From the cell containing the given text, extract its center point as (X, Y) coordinate. 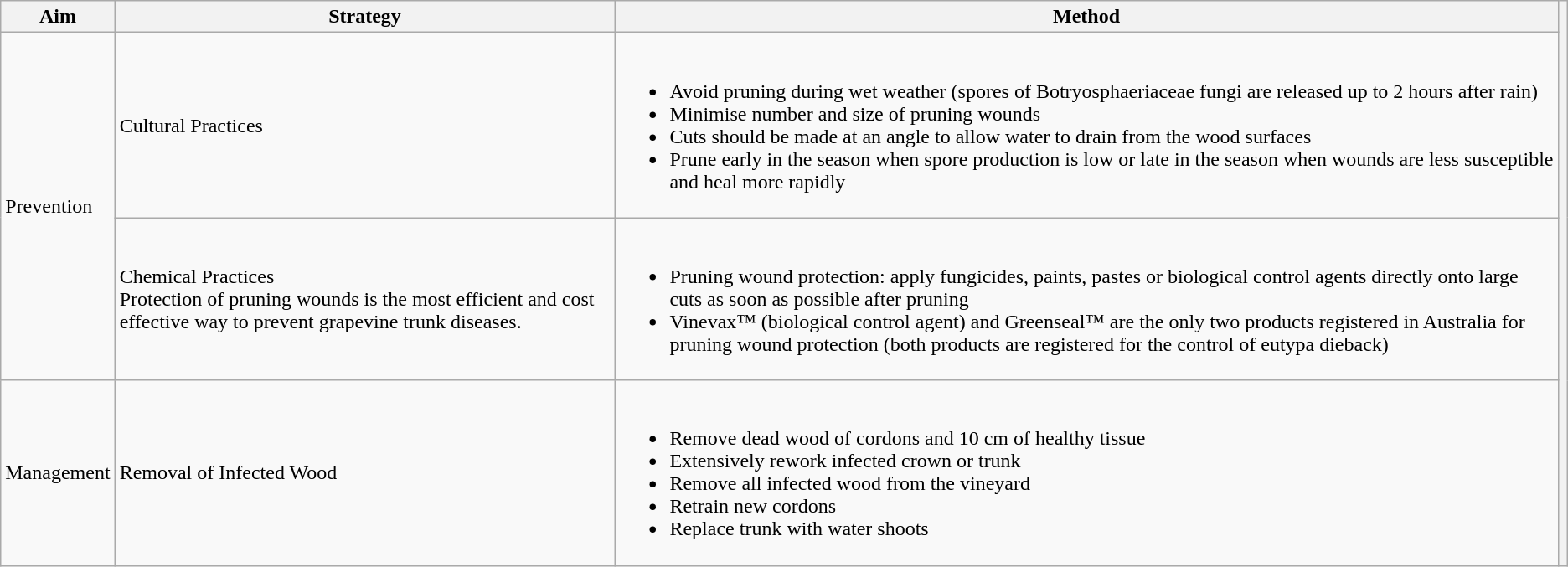
Prevention (58, 206)
Method (1086, 17)
Chemical PracticesProtection of pruning wounds is the most efficient and cost effective way to prevent grapevine trunk diseases. (365, 299)
Strategy (365, 17)
Removal of Infected Wood (365, 472)
Cultural Practices (365, 126)
Management (58, 472)
Aim (58, 17)
